Return the [X, Y] coordinate for the center point of the cell that contains the specified text.  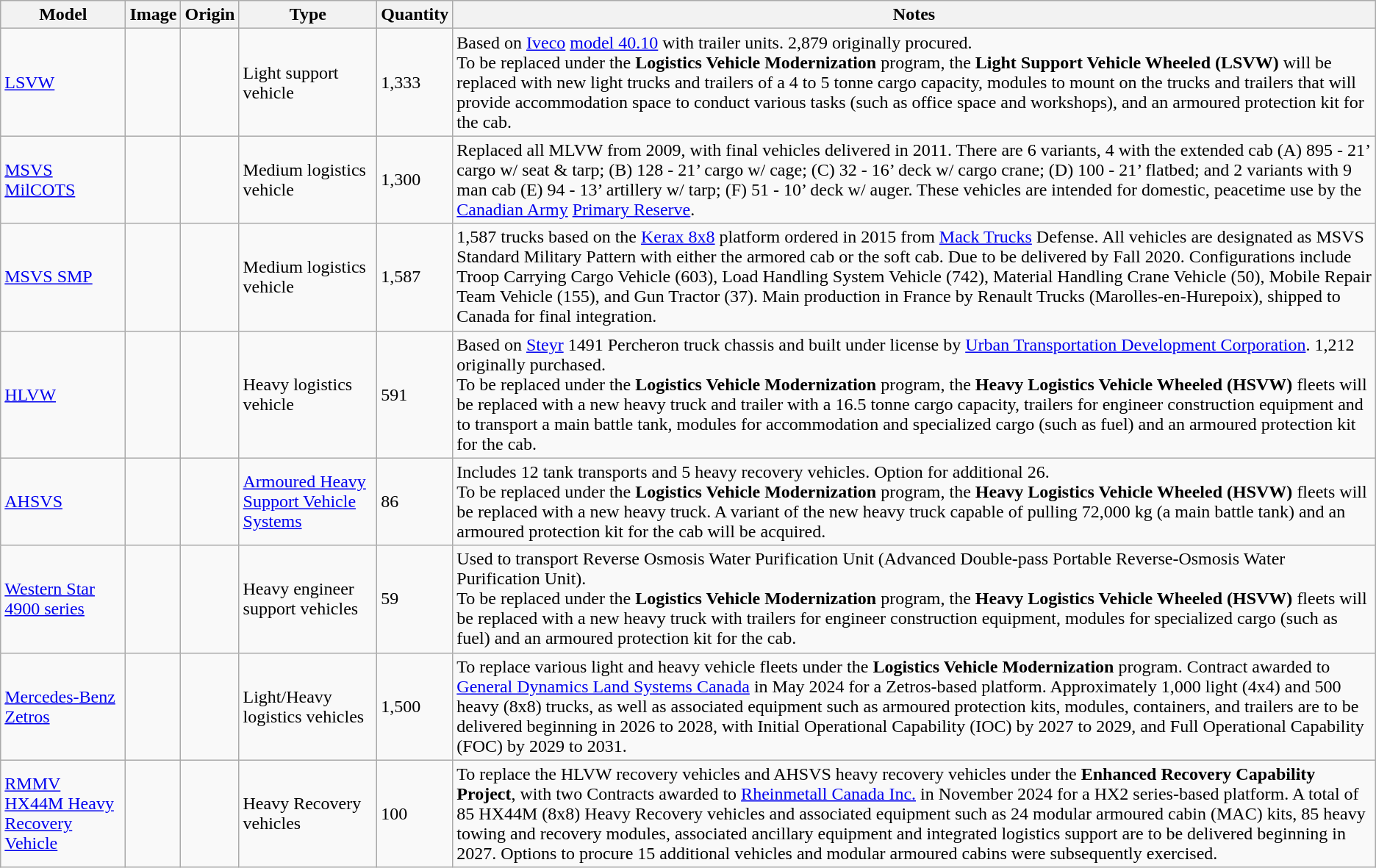
Origin [210, 15]
Heavy engineer support vehicles [308, 599]
Western Star 4900 series [63, 599]
Type [308, 15]
Mercedes-Benz Zetros [63, 706]
RMMV HX44M Heavy Recovery Vehicle [63, 814]
MSVS MilCOTS [63, 179]
86 [415, 501]
MSVS SMP [63, 277]
591 [415, 394]
Notes [914, 15]
1,587 [415, 277]
LSVW [63, 82]
Light/Heavy logistics vehicles [308, 706]
1,333 [415, 82]
1,300 [415, 179]
100 [415, 814]
Light support vehicle [308, 82]
Heavy logistics vehicle [308, 394]
Armoured Heavy Support Vehicle Systems [308, 501]
Quantity [415, 15]
Heavy Recovery vehicles [308, 814]
AHSVS [63, 501]
1,500 [415, 706]
Model [63, 15]
Image [153, 15]
59 [415, 599]
HLVW [63, 394]
